Search for the cell housing the specified text and yield its [X, Y] center coordinate. 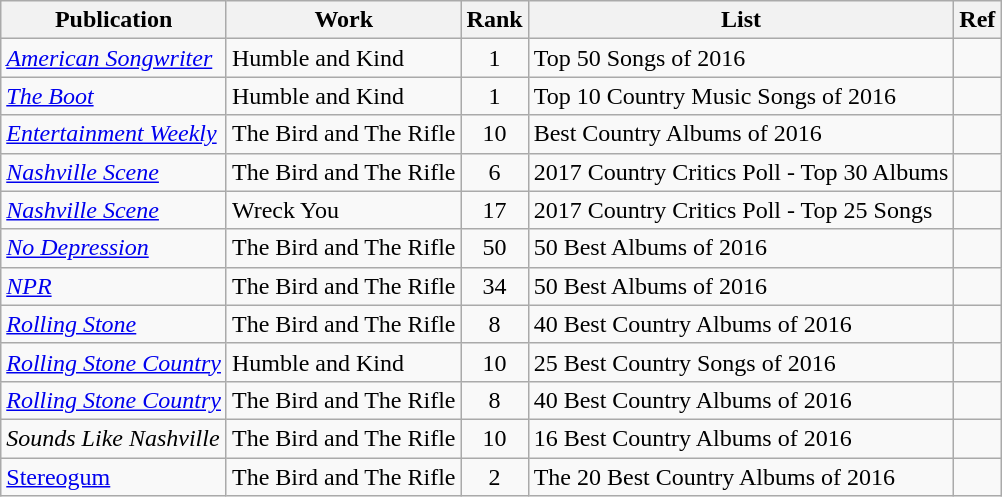
34 [494, 286]
25 Best Country Songs of 2016 [741, 362]
16 Best Country Albums of 2016 [741, 438]
NPR [114, 286]
Publication [114, 20]
Top 50 Songs of 2016 [741, 58]
2017 Country Critics Poll - Top 25 Songs [741, 210]
50 [494, 248]
Entertainment Weekly [114, 134]
Wreck You [344, 210]
6 [494, 172]
Rank [494, 20]
Ref [978, 20]
Stereogum [114, 477]
Work [344, 20]
2017 Country Critics Poll - Top 30 Albums [741, 172]
American Songwriter [114, 58]
Top 10 Country Music Songs of 2016 [741, 96]
Sounds Like Nashville [114, 438]
The 20 Best Country Albums of 2016 [741, 477]
List [741, 20]
No Depression [114, 248]
Best Country Albums of 2016 [741, 134]
2 [494, 477]
17 [494, 210]
Rolling Stone [114, 324]
The Boot [114, 96]
